Capture the cell that displays the provided text and extract its [x, y] central coordinate. 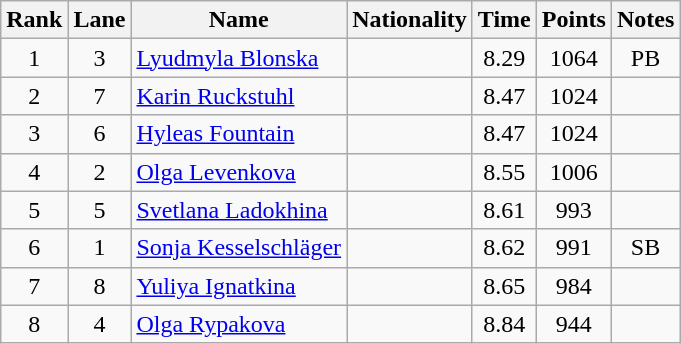
Time [504, 20]
991 [574, 248]
1006 [574, 172]
984 [574, 286]
8.55 [504, 172]
PB [645, 58]
8.84 [504, 324]
1064 [574, 58]
Rank [34, 20]
Lyudmyla Blonska [239, 58]
Notes [645, 20]
SB [645, 248]
Svetlana Ladokhina [239, 210]
8.65 [504, 286]
Olga Rypakova [239, 324]
Lane [100, 20]
8.62 [504, 248]
Sonja Kesselschläger [239, 248]
993 [574, 210]
Nationality [410, 20]
8.61 [504, 210]
Olga Levenkova [239, 172]
Hyleas Fountain [239, 134]
8.29 [504, 58]
Yuliya Ignatkina [239, 286]
Karin Ruckstuhl [239, 96]
Points [574, 20]
944 [574, 324]
Name [239, 20]
